Locate the cell with the specified text and output its [x, y] center coordinate. 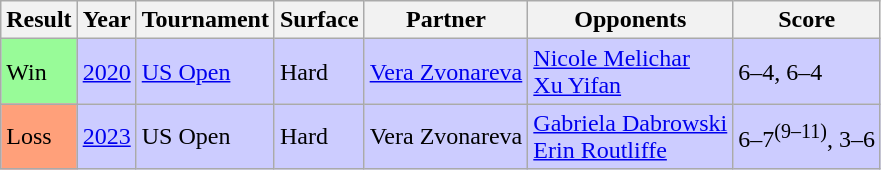
Tournament [205, 20]
Gabriela Dabrowski Erin Routliffe [630, 136]
Opponents [630, 20]
2020 [106, 72]
6–4, 6–4 [807, 72]
Loss [39, 136]
Surface [319, 20]
Year [106, 20]
Partner [446, 20]
Result [39, 20]
Nicole Melichar Xu Yifan [630, 72]
2023 [106, 136]
Win [39, 72]
Score [807, 20]
6–7(9–11), 3–6 [807, 136]
